Output the (X, Y) coordinate of the center of the cell containing the given text.  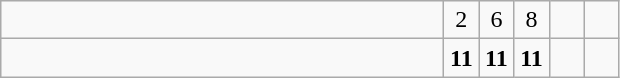
6 (496, 20)
8 (532, 20)
2 (462, 20)
